Output the (x, y) coordinate of the center of the cell containing the given text.  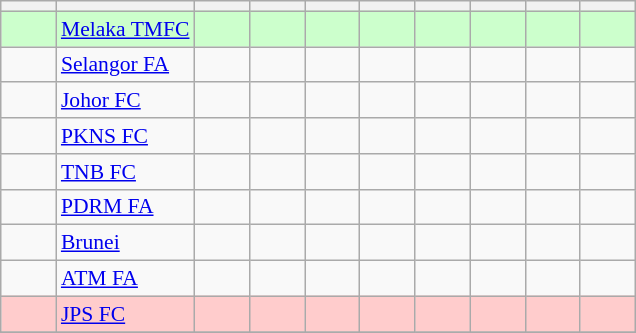
PDRM FA (126, 207)
Melaka TMFC (126, 29)
PKNS FC (126, 136)
Selangor FA (126, 65)
JPS FC (126, 314)
Johor FC (126, 101)
ATM FA (126, 279)
Brunei (126, 243)
TNB FC (126, 172)
